Provide the (X, Y) coordinate of the cell's center where the given text is located.  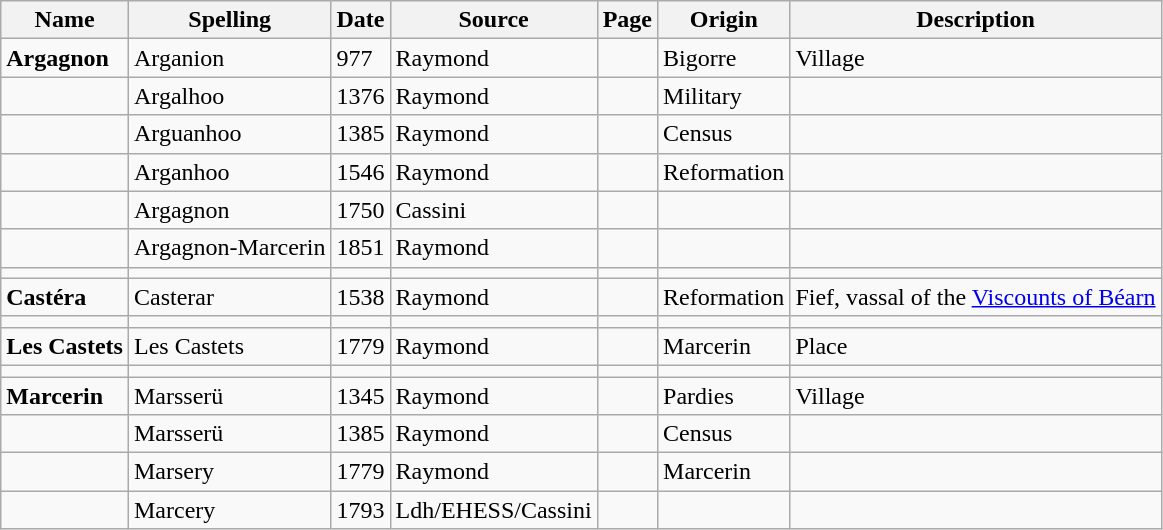
1851 (360, 248)
Date (360, 20)
Argalhoo (230, 96)
Argagnon-Marcerin (230, 248)
Arganhoo (230, 172)
Source (494, 20)
Castéra (65, 297)
1345 (360, 395)
Ldh/EHESS/Cassini (494, 510)
Name (65, 20)
Place (976, 346)
Spelling (230, 20)
Marcery (230, 510)
977 (360, 58)
Arguanhoo (230, 134)
Description (976, 20)
1750 (360, 210)
Page (627, 20)
Arganion (230, 58)
1538 (360, 297)
Fief, vassal of the Viscounts of Béarn (976, 297)
Origin (724, 20)
Casterar (230, 297)
Marsery (230, 472)
Cassini (494, 210)
Bigorre (724, 58)
Pardies (724, 395)
1376 (360, 96)
1546 (360, 172)
1793 (360, 510)
Military (724, 96)
